Scan for the cell matching the given text and deliver its (X, Y) coordinate at center. 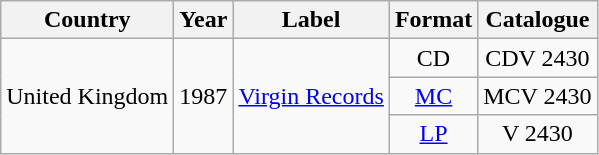
MC (433, 96)
Label (311, 20)
Format (433, 20)
United Kingdom (88, 96)
V 2430 (538, 134)
1987 (204, 96)
Catalogue (538, 20)
Year (204, 20)
LP (433, 134)
MCV 2430 (538, 96)
CDV 2430 (538, 58)
CD (433, 58)
Virgin Records (311, 96)
Country (88, 20)
